Search for the cell housing the specified text and yield its (x, y) center coordinate. 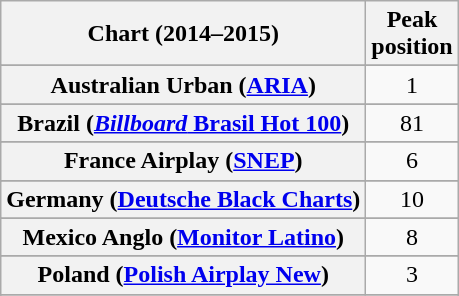
10 (412, 199)
6 (412, 161)
Mexico Anglo (Monitor Latino) (184, 237)
81 (412, 123)
Australian Urban (ARIA) (184, 85)
1 (412, 85)
Chart (2014–2015) (184, 34)
Peakposition (412, 34)
Brazil (Billboard Brasil Hot 100) (184, 123)
Poland (Polish Airplay New) (184, 275)
France Airplay (SNEP) (184, 161)
Germany (Deutsche Black Charts) (184, 199)
8 (412, 237)
3 (412, 275)
